Return the (x, y) coordinate for the center point of the cell that contains the specified text.  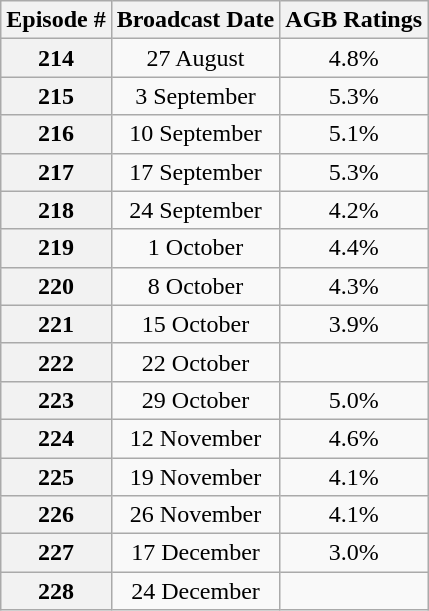
12 November (196, 438)
5.1% (354, 134)
1 October (196, 248)
27 August (196, 58)
225 (56, 477)
218 (56, 210)
15 October (196, 324)
5.0% (354, 400)
4.2% (354, 210)
4.6% (354, 438)
AGB Ratings (354, 20)
22 October (196, 362)
219 (56, 248)
217 (56, 172)
4.3% (354, 286)
224 (56, 438)
17 December (196, 553)
10 September (196, 134)
220 (56, 286)
19 November (196, 477)
221 (56, 324)
222 (56, 362)
24 December (196, 591)
24 September (196, 210)
8 October (196, 286)
Broadcast Date (196, 20)
29 October (196, 400)
3.9% (354, 324)
228 (56, 591)
17 September (196, 172)
214 (56, 58)
4.4% (354, 248)
3.0% (354, 553)
216 (56, 134)
Episode # (56, 20)
223 (56, 400)
226 (56, 515)
215 (56, 96)
26 November (196, 515)
4.8% (354, 58)
3 September (196, 96)
227 (56, 553)
